Scan for the cell matching the given text and deliver its (X, Y) coordinate at center. 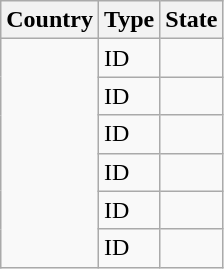
State (192, 20)
Type (128, 20)
Country (50, 20)
